Locate the cell with the specified text and output its (x, y) center coordinate. 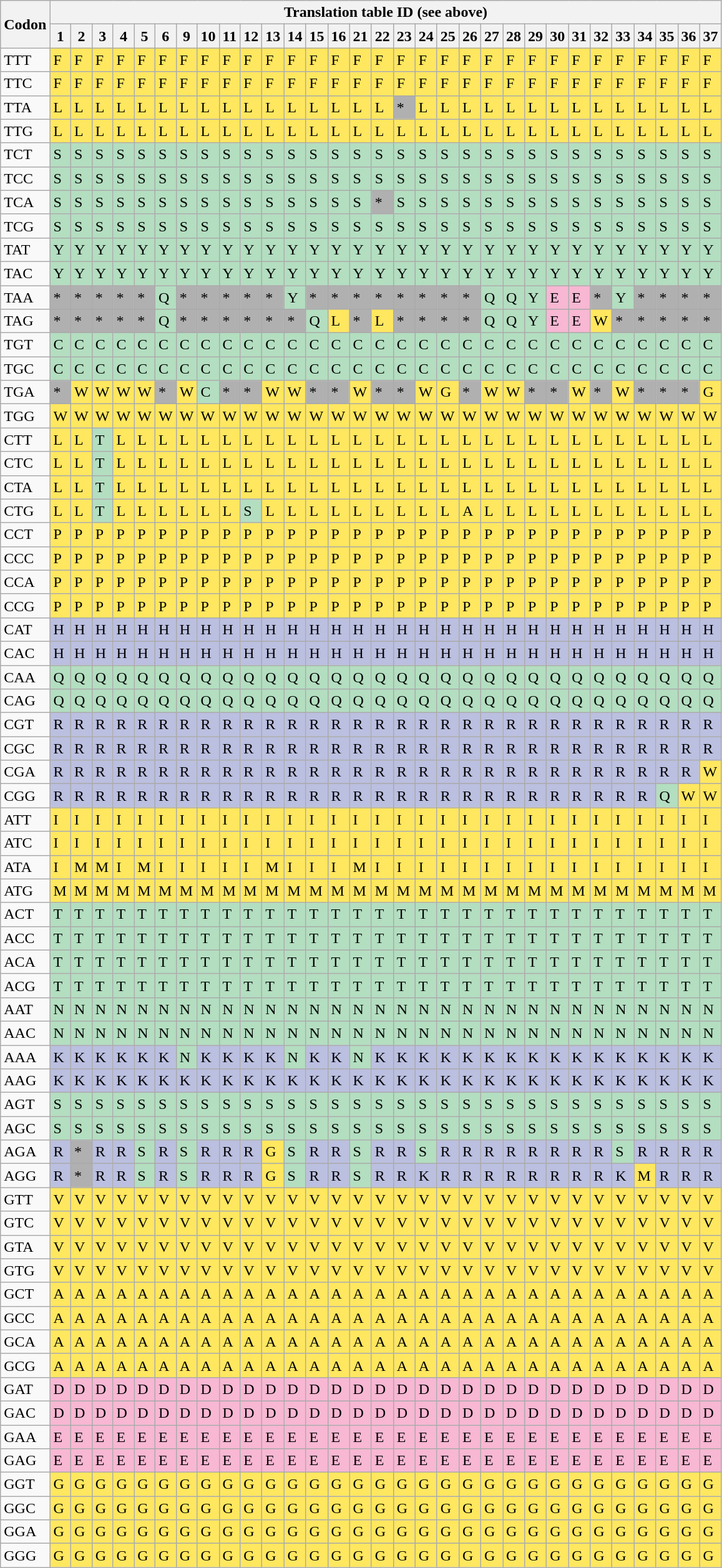
36 (689, 36)
CAG (25, 701)
3 (102, 36)
10 (208, 36)
13 (273, 36)
9 (187, 36)
TCT (25, 155)
GTT (25, 1199)
AAC (25, 1033)
GAT (25, 1389)
AGA (25, 1152)
AAA (25, 1057)
TTA (25, 107)
CCA (25, 582)
32 (602, 36)
28 (514, 36)
ACC (25, 938)
GGG (25, 1556)
26 (469, 36)
TAC (25, 273)
GGT (25, 1484)
1 (61, 36)
CAC (25, 653)
11 (230, 36)
CGA (25, 772)
24 (426, 36)
GAC (25, 1413)
GTA (25, 1247)
16 (338, 36)
21 (361, 36)
AGG (25, 1176)
CTT (25, 440)
GAA (25, 1436)
ATT (25, 820)
ACT (25, 914)
GGA (25, 1532)
31 (579, 36)
22 (382, 36)
TTT (25, 60)
TGC (25, 369)
AGC (25, 1128)
35 (666, 36)
4 (124, 36)
27 (492, 36)
34 (645, 36)
5 (145, 36)
TCA (25, 202)
AAT (25, 1009)
GCC (25, 1318)
23 (404, 36)
ACA (25, 962)
AGT (25, 1105)
CGT (25, 725)
2 (82, 36)
CGC (25, 748)
TGA (25, 392)
Codon (25, 24)
30 (558, 36)
CAA (25, 677)
GTG (25, 1270)
6 (165, 36)
ACG (25, 985)
GTC (25, 1223)
AAG (25, 1081)
GGC (25, 1508)
CAT (25, 629)
TTC (25, 84)
Translation table ID (see above) (386, 12)
ATA (25, 867)
CCG (25, 606)
TGT (25, 345)
25 (448, 36)
CTG (25, 511)
TCG (25, 226)
TCC (25, 178)
GCT (25, 1294)
33 (623, 36)
CTC (25, 463)
TGG (25, 416)
TAG (25, 321)
GAG (25, 1461)
CGG (25, 796)
14 (295, 36)
CCC (25, 558)
GCG (25, 1365)
TAT (25, 249)
CCT (25, 535)
GCA (25, 1342)
12 (251, 36)
37 (710, 36)
CTA (25, 487)
ATG (25, 891)
29 (535, 36)
ATC (25, 843)
TAA (25, 298)
15 (317, 36)
TTG (25, 131)
